Extract the (X, Y) coordinate from the center of the cell holding the provided text.  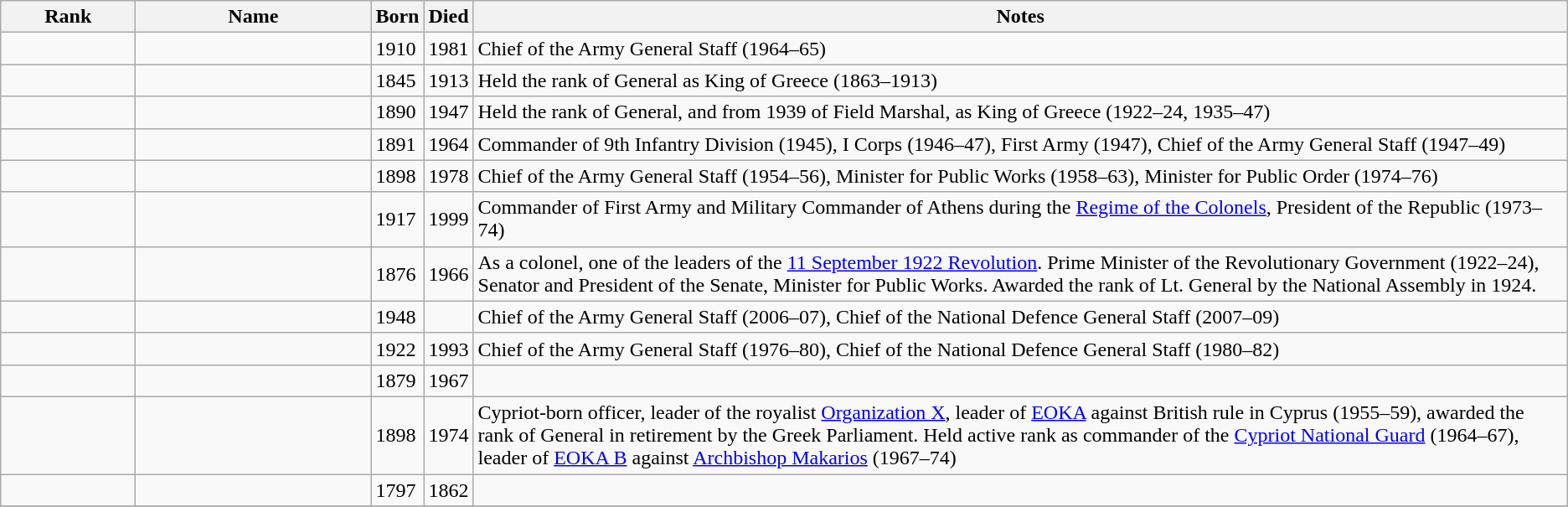
1974 (449, 435)
Held the rank of General as King of Greece (1863–1913) (1020, 80)
Rank (69, 17)
1862 (449, 490)
1967 (449, 380)
1922 (397, 349)
Chief of the Army General Staff (1954–56), Minister for Public Works (1958–63), Minister for Public Order (1974–76) (1020, 176)
1978 (449, 176)
Chief of the Army General Staff (2006–07), Chief of the National Defence General Staff (2007–09) (1020, 317)
1966 (449, 273)
1947 (449, 112)
1890 (397, 112)
1964 (449, 144)
1879 (397, 380)
1913 (449, 80)
1876 (397, 273)
Chief of the Army General Staff (1976–80), Chief of the National Defence General Staff (1980–82) (1020, 349)
Born (397, 17)
Commander of First Army and Military Commander of Athens during the Regime of the Colonels, President of the Republic (1973–74) (1020, 220)
1845 (397, 80)
1981 (449, 49)
Commander of 9th Infantry Division (1945), I Corps (1946–47), First Army (1947), Chief of the Army General Staff (1947–49) (1020, 144)
Notes (1020, 17)
Chief of the Army General Staff (1964–65) (1020, 49)
1999 (449, 220)
1797 (397, 490)
1948 (397, 317)
Name (253, 17)
1917 (397, 220)
Held the rank of General, and from 1939 of Field Marshal, as King of Greece (1922–24, 1935–47) (1020, 112)
1910 (397, 49)
1891 (397, 144)
1993 (449, 349)
Died (449, 17)
